Capture the cell that displays the provided text and extract its [X, Y] central coordinate. 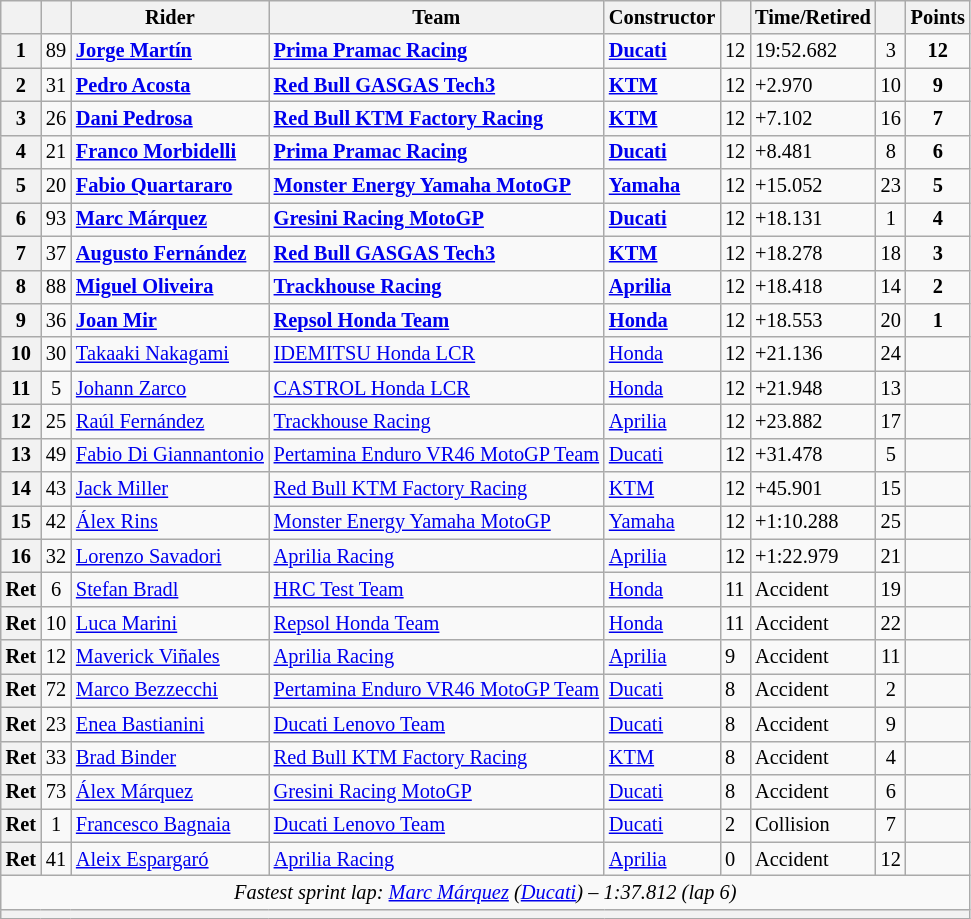
Álex Márquez [170, 791]
+23.882 [813, 421]
Dani Pedrosa [170, 118]
Time/Retired [813, 17]
73 [56, 791]
33 [56, 758]
Brad Binder [170, 758]
Fabio Di Giannantonio [170, 455]
32 [56, 556]
17 [891, 421]
Marc Márquez [170, 219]
+21.948 [813, 388]
Aleix Espargaró [170, 859]
Constructor [662, 17]
+45.901 [813, 489]
Augusto Fernández [170, 253]
Joan Mir [170, 320]
Rider [170, 17]
Maverick Viñales [170, 657]
Álex Rins [170, 522]
30 [56, 354]
43 [56, 489]
+15.052 [813, 186]
Team [436, 17]
+18.418 [813, 287]
Marco Bezzecchi [170, 690]
19 [891, 589]
Luca Marini [170, 623]
+1:10.288 [813, 522]
+31.478 [813, 455]
Lorenzo Savadori [170, 556]
31 [56, 85]
36 [56, 320]
+7.102 [813, 118]
Francesco Bagnaia [170, 825]
19:52.682 [813, 51]
Takaaki Nakagami [170, 354]
Stefan Bradl [170, 589]
89 [56, 51]
Franco Morbidelli [170, 152]
88 [56, 287]
HRC Test Team [436, 589]
22 [891, 623]
Enea Bastianini [170, 724]
42 [56, 522]
Fastest sprint lap: Marc Márquez (Ducati) – 1:37.812 (lap 6) [486, 892]
24 [891, 354]
41 [56, 859]
Pedro Acosta [170, 85]
+21.136 [813, 354]
49 [56, 455]
26 [56, 118]
Miguel Oliveira [170, 287]
Collision [813, 825]
+18.278 [813, 253]
IDEMITSU Honda LCR [436, 354]
+18.553 [813, 320]
37 [56, 253]
Points [938, 17]
0 [735, 859]
Jack Miller [170, 489]
Jorge Martín [170, 51]
18 [891, 253]
+8.481 [813, 152]
+2.970 [813, 85]
93 [56, 219]
72 [56, 690]
Fabio Quartararo [170, 186]
Raúl Fernández [170, 421]
Johann Zarco [170, 388]
CASTROL Honda LCR [436, 388]
+18.131 [813, 219]
+1:22.979 [813, 556]
